Detect which cell encompasses the target text, then output its [x, y] center coordinate. 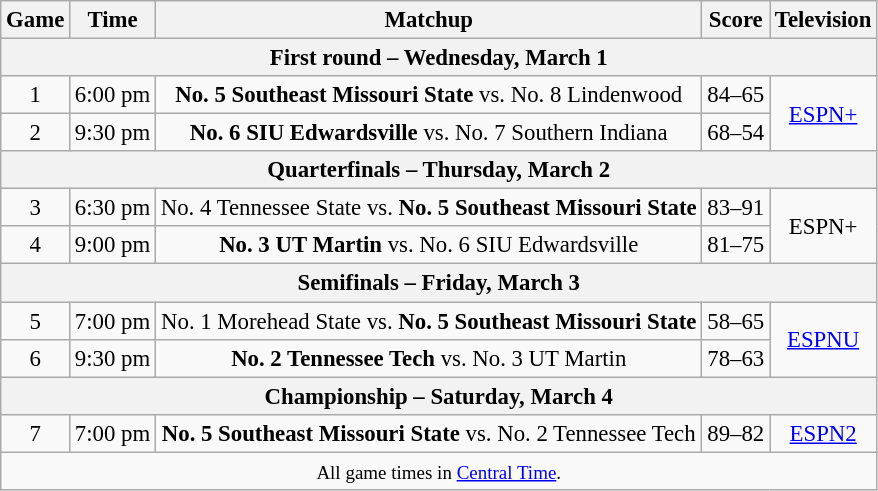
ESPN2 [824, 433]
No. 4 Tennessee State vs. No. 5 Southeast Missouri State [428, 208]
6:00 pm [113, 95]
1 [36, 95]
2 [36, 133]
Matchup [428, 20]
5 [36, 321]
Semifinals – Friday, March 3 [439, 283]
All game times in Central Time. [439, 471]
83–91 [736, 208]
No. 2 Tennessee Tech vs. No. 3 UT Martin [428, 358]
81–75 [736, 245]
Score [736, 20]
6 [36, 358]
89–82 [736, 433]
Game [36, 20]
4 [36, 245]
No. 6 SIU Edwardsville vs. No. 7 Southern Indiana [428, 133]
Championship – Saturday, March 4 [439, 396]
Time [113, 20]
Quarterfinals – Thursday, March 2 [439, 170]
9:00 pm [113, 245]
84–65 [736, 95]
ESPNU [824, 340]
78–63 [736, 358]
6:30 pm [113, 208]
No. 5 Southeast Missouri State vs. No. 2 Tennessee Tech [428, 433]
68–54 [736, 133]
7 [36, 433]
3 [36, 208]
No. 1 Morehead State vs. No. 5 Southeast Missouri State [428, 321]
No. 5 Southeast Missouri State vs. No. 8 Lindenwood [428, 95]
58–65 [736, 321]
Television [824, 20]
No. 3 UT Martin vs. No. 6 SIU Edwardsville [428, 245]
First round – Wednesday, March 1 [439, 58]
